Capture the cell that displays the provided text and extract its (x, y) central coordinate. 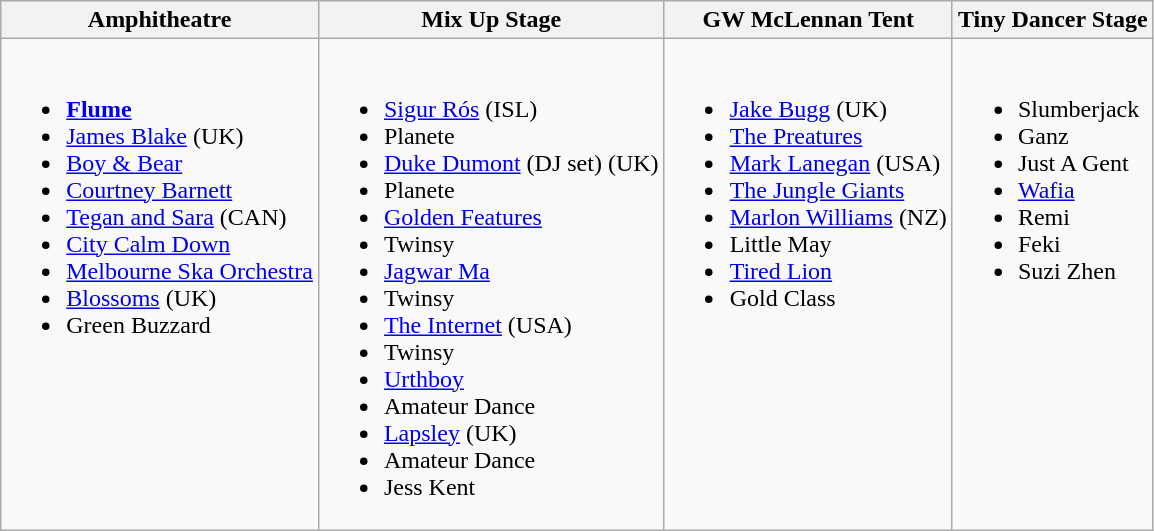
Mix Up Stage (491, 20)
Amphitheatre (160, 20)
SlumberjackGanzJust A GentWafiaRemiFekiSuzi Zhen (1052, 284)
Tiny Dancer Stage (1052, 20)
Jake Bugg (UK)The PreaturesMark Lanegan (USA)The Jungle GiantsMarlon Williams (NZ)Little MayTired LionGold Class (808, 284)
GW McLennan Tent (808, 20)
FlumeJames Blake (UK)Boy & BearCourtney BarnettTegan and Sara (CAN)City Calm DownMelbourne Ska OrchestraBlossoms (UK)Green Buzzard (160, 284)
